Identify which cell holds the provided text, then report its [x, y] central coordinate. 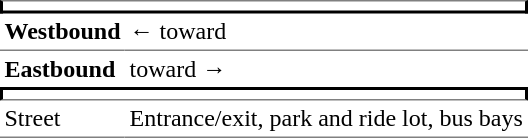
Westbound [62, 33]
← toward [326, 33]
Entrance/exit, park and ride lot, bus bays [326, 119]
toward → [326, 69]
Street [62, 119]
Eastbound [62, 69]
